Pinpoint the cell where the given text exists, returning its (X, Y) midpoint coordinate. 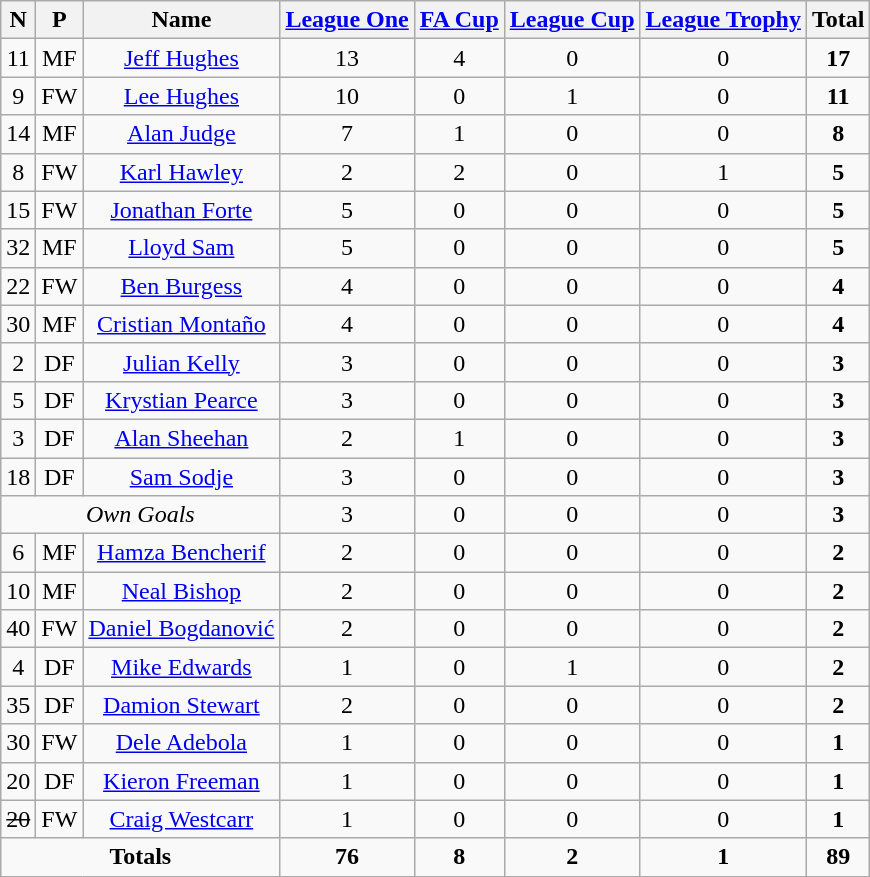
32 (18, 248)
Sam Sodje (182, 477)
Daniel Bogdanović (182, 629)
9 (18, 96)
N (18, 20)
Own Goals (140, 515)
Ben Burgess (182, 286)
Craig Westcarr (182, 819)
Lloyd Sam (182, 248)
89 (838, 857)
League Cup (572, 20)
Hamza Bencherif (182, 553)
Alan Sheehan (182, 438)
15 (18, 210)
League Trophy (723, 20)
7 (347, 134)
P (60, 20)
17 (838, 58)
13 (347, 58)
FA Cup (459, 20)
Name (182, 20)
40 (18, 629)
6 (18, 553)
Cristian Montaño (182, 324)
Jonathan Forte (182, 210)
14 (18, 134)
Kieron Freeman (182, 781)
Neal Bishop (182, 591)
18 (18, 477)
Dele Adebola (182, 743)
76 (347, 857)
Damion Stewart (182, 705)
Lee Hughes (182, 96)
Alan Judge (182, 134)
35 (18, 705)
Total (838, 20)
22 (18, 286)
Totals (140, 857)
Mike Edwards (182, 667)
Julian Kelly (182, 362)
Karl Hawley (182, 172)
League One (347, 20)
Jeff Hughes (182, 58)
Krystian Pearce (182, 400)
